Pinpoint the cell where the given text exists, returning its [X, Y] midpoint coordinate. 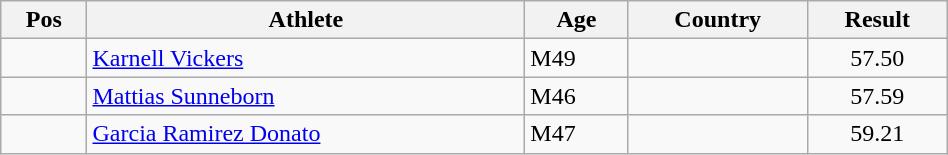
Pos [44, 20]
Garcia Ramirez Donato [306, 134]
57.50 [877, 58]
Karnell Vickers [306, 58]
M46 [576, 96]
M47 [576, 134]
M49 [576, 58]
59.21 [877, 134]
Age [576, 20]
57.59 [877, 96]
Mattias Sunneborn [306, 96]
Result [877, 20]
Country [718, 20]
Athlete [306, 20]
